Provide the (X, Y) coordinate of the cell's center where the given text is located.  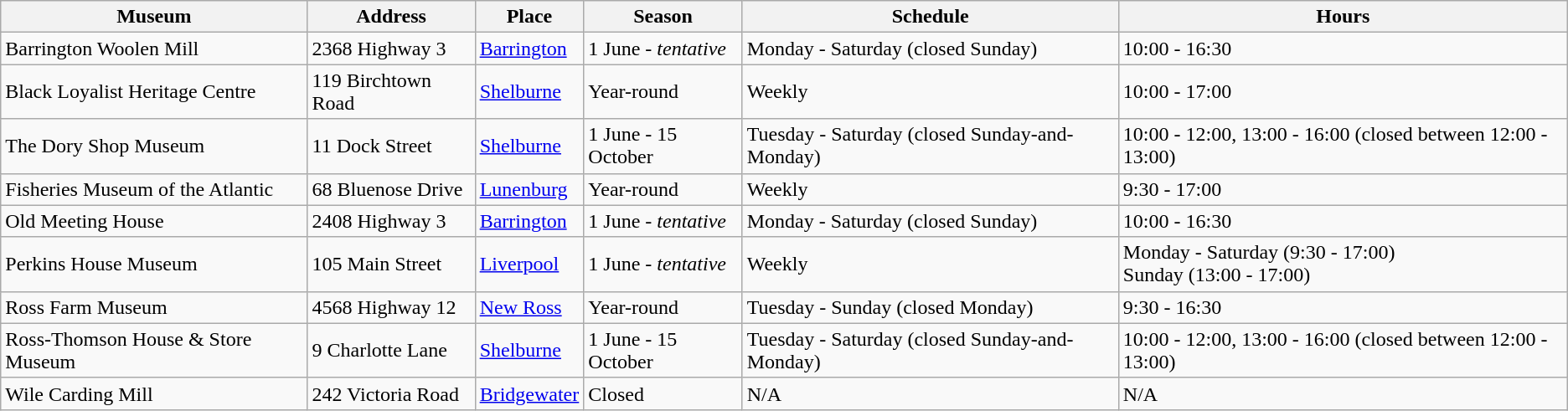
4568 Highway 12 (391, 307)
Schedule (930, 17)
Ross-Thomson House & Store Museum (154, 350)
Monday - Saturday (9:30 - 17:00)Sunday (13:00 - 17:00) (1343, 265)
Lunenburg (529, 189)
Bridgewater (529, 393)
9:30 - 16:30 (1343, 307)
Address (391, 17)
Hours (1343, 17)
Fisheries Museum of the Atlantic (154, 189)
Liverpool (529, 265)
Barrington Woolen Mill (154, 49)
The Dory Shop Museum (154, 146)
Black Loyalist Heritage Centre (154, 92)
Museum (154, 17)
Season (663, 17)
242 Victoria Road (391, 393)
Ross Farm Museum (154, 307)
119 Birchtown Road (391, 92)
2368 Highway 3 (391, 49)
2408 Highway 3 (391, 221)
10:00 - 17:00 (1343, 92)
9:30 - 17:00 (1343, 189)
9 Charlotte Lane (391, 350)
New Ross (529, 307)
Closed (663, 393)
Perkins House Museum (154, 265)
Old Meeting House (154, 221)
Tuesday - Sunday (closed Monday) (930, 307)
68 Bluenose Drive (391, 189)
Place (529, 17)
11 Dock Street (391, 146)
Wile Carding Mill (154, 393)
105 Main Street (391, 265)
